Extract the (X, Y) coordinate from the center of the cell holding the provided text.  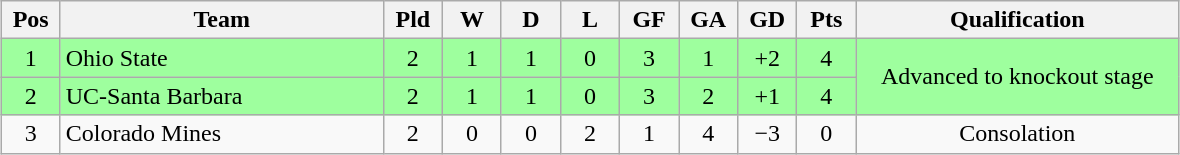
−3 (768, 134)
L (590, 20)
GA (708, 20)
GD (768, 20)
+2 (768, 58)
Pts (826, 20)
Colorado Mines (222, 134)
W (472, 20)
Ohio State (222, 58)
D (530, 20)
Qualification (1018, 20)
Pos (30, 20)
Team (222, 20)
+1 (768, 96)
Consolation (1018, 134)
Advanced to knockout stage (1018, 77)
UC-Santa Barbara (222, 96)
GF (650, 20)
Pld (412, 20)
